For the text-containing cell, return its midpoint in [X, Y] coordinate format. 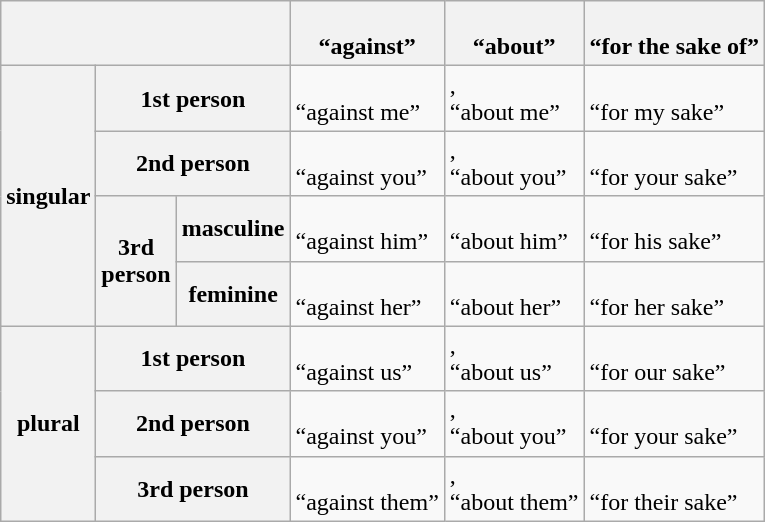
, “about them” [514, 488]
, “about us” [514, 358]
masculine [233, 228]
“about her” [514, 294]
“for the sake of” [674, 34]
3rdperson [136, 261]
feminine [233, 294]
“against him” [367, 228]
, “about me” [514, 98]
“against her” [367, 294]
“about” [514, 34]
“against” [367, 34]
plural [48, 424]
“against us” [367, 358]
“for our sake” [674, 358]
singular [48, 196]
“for her sake” [674, 294]
3rd person [193, 488]
“about him” [514, 228]
“for his sake” [674, 228]
“for my sake” [674, 98]
“for their sake” [674, 488]
“against them” [367, 488]
“against me” [367, 98]
